Scan for the cell matching the given text and deliver its (X, Y) coordinate at center. 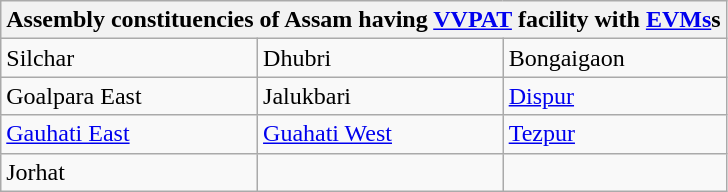
Assembly constituencies of Assam having VVPAT facility with EVMss (364, 20)
Guahati West (381, 134)
Tezpur (614, 134)
Bongaigaon (614, 58)
Jalukbari (381, 96)
Dispur (614, 96)
Gauhati East (130, 134)
Goalpara East (130, 96)
Dhubri (381, 58)
Jorhat (130, 172)
Silchar (130, 58)
